Determine the [X, Y] coordinate at the center of the cell enclosing the given text.  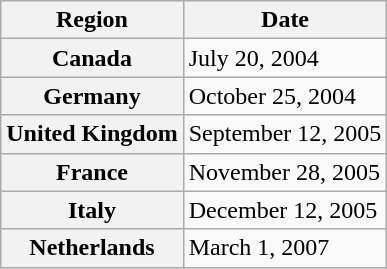
Date [285, 20]
March 1, 2007 [285, 248]
September 12, 2005 [285, 134]
France [92, 172]
Canada [92, 58]
November 28, 2005 [285, 172]
United Kingdom [92, 134]
October 25, 2004 [285, 96]
December 12, 2005 [285, 210]
Germany [92, 96]
Netherlands [92, 248]
Region [92, 20]
Italy [92, 210]
July 20, 2004 [285, 58]
